Scan for the cell matching the given text and deliver its (X, Y) coordinate at center. 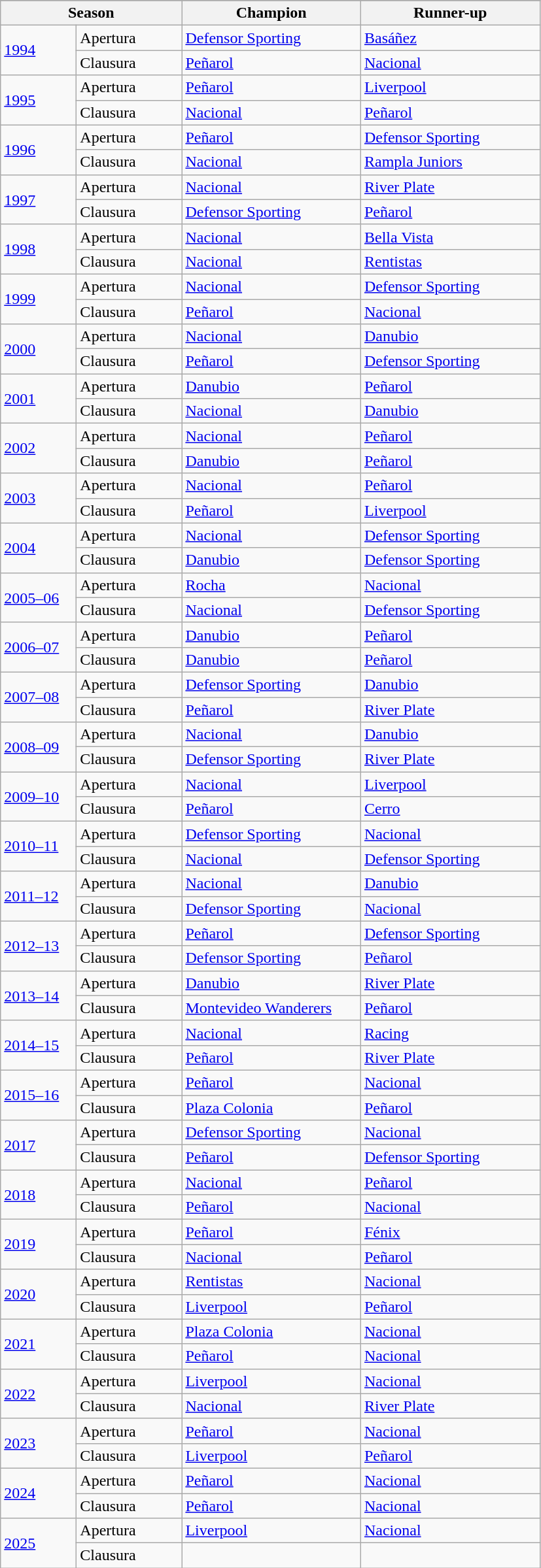
2003 (39, 498)
2009–10 (39, 797)
2015–16 (39, 1095)
2024 (39, 1493)
2023 (39, 1443)
2006–07 (39, 647)
2021 (39, 1344)
Rocha (271, 585)
2025 (39, 1543)
1998 (39, 249)
2011–12 (39, 896)
2022 (39, 1393)
Runner-up (450, 13)
1996 (39, 150)
2019 (39, 1244)
2000 (39, 349)
2017 (39, 1145)
Montevideo Wanderers (271, 1008)
2018 (39, 1195)
2002 (39, 448)
1997 (39, 199)
1994 (39, 50)
2007–08 (39, 697)
Cerro (450, 809)
2014–15 (39, 1045)
Champion (271, 13)
2012–13 (39, 946)
Basáñez (450, 38)
Season (92, 13)
1999 (39, 299)
Rampla Juniors (450, 162)
2004 (39, 548)
2001 (39, 399)
2005–06 (39, 597)
2010–11 (39, 846)
Bella Vista (450, 237)
2008–09 (39, 747)
Fénix (450, 1232)
1995 (39, 100)
2020 (39, 1294)
Racing (450, 1033)
2013–14 (39, 995)
